From the cell containing the given text, extract its center point as [X, Y] coordinate. 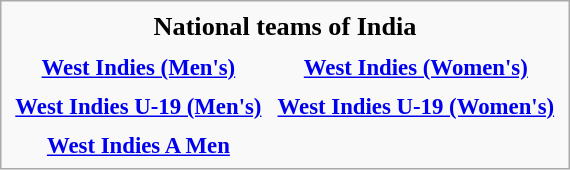
West Indies (Men's) [138, 68]
National teams of India [285, 26]
West Indies (Women's) [416, 68]
West Indies U-19 (Women's) [416, 107]
West Indies A Men [138, 146]
West Indies U-19 (Men's) [138, 107]
